Locate the cell with the specified text and output its (X, Y) center coordinate. 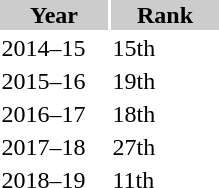
2015–16 (54, 81)
19th (165, 81)
2016–17 (54, 114)
15th (165, 48)
2014–15 (54, 48)
Rank (165, 15)
18th (165, 114)
2017–18 (54, 147)
Year (54, 15)
27th (165, 147)
